Provide the (X, Y) coordinate of the cell's center where the given text is located.  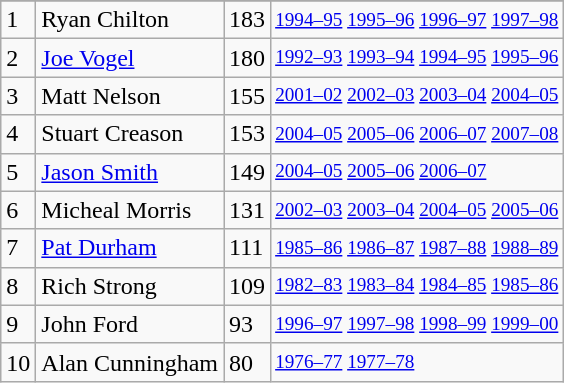
7 (18, 248)
3 (18, 96)
1996–97 1997–98 1998–99 1999–00 (417, 324)
Stuart Creason (130, 134)
180 (248, 58)
1976–77 1977–78 (417, 362)
Rich Strong (130, 286)
93 (248, 324)
John Ford (130, 324)
6 (18, 210)
1982–83 1983–84 1984–85 1985–86 (417, 286)
9 (18, 324)
131 (248, 210)
8 (18, 286)
Matt Nelson (130, 96)
4 (18, 134)
111 (248, 248)
2004–05 2005–06 2006–07 (417, 172)
1992–93 1993–94 1994–95 1995–96 (417, 58)
155 (248, 96)
5 (18, 172)
2002–03 2003–04 2004–05 2005–06 (417, 210)
1994–95 1995–96 1996–97 1997–98 (417, 20)
1 (18, 20)
2004–05 2005–06 2006–07 2007–08 (417, 134)
183 (248, 20)
Micheal Morris (130, 210)
153 (248, 134)
1985–86 1986–87 1987–88 1988–89 (417, 248)
Alan Cunningham (130, 362)
2001–02 2002–03 2003–04 2004–05 (417, 96)
109 (248, 286)
Jason Smith (130, 172)
80 (248, 362)
Ryan Chilton (130, 20)
Pat Durham (130, 248)
Joe Vogel (130, 58)
10 (18, 362)
2 (18, 58)
149 (248, 172)
